Determine the (x, y) coordinate at the center of the cell enclosing the given text.  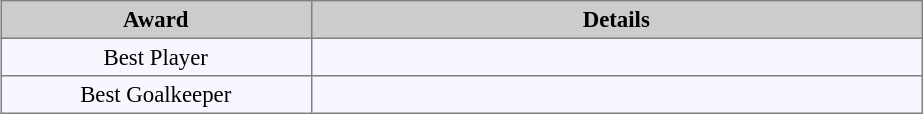
Best Player (155, 57)
Details (616, 20)
Award (155, 20)
Best Goalkeeper (155, 95)
